Pinpoint the cell where the given text exists, returning its [x, y] midpoint coordinate. 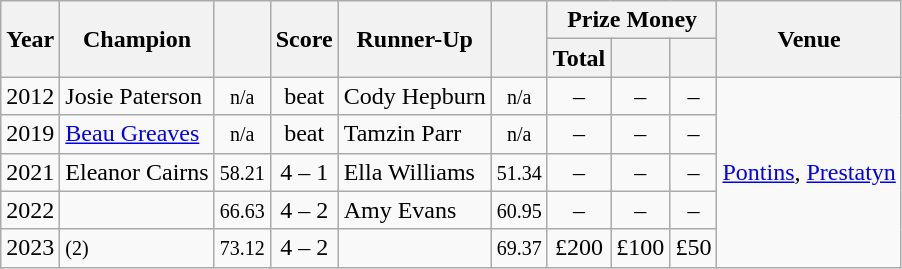
(2) [137, 248]
66.63 [242, 210]
2019 [30, 134]
Amy Evans [414, 210]
Ella Williams [414, 172]
Josie Paterson [137, 96]
58.21 [242, 172]
Score [304, 39]
Cody Hepburn [414, 96]
60.95 [519, 210]
73.12 [242, 248]
£200 [579, 248]
Tamzin Parr [414, 134]
51.34 [519, 172]
Venue [809, 39]
2022 [30, 210]
2021 [30, 172]
£100 [640, 248]
2012 [30, 96]
Runner-Up [414, 39]
4 – 1 [304, 172]
Champion [137, 39]
£50 [694, 248]
Beau Greaves [137, 134]
Year [30, 39]
2023 [30, 248]
Prize Money [632, 20]
Total [579, 58]
Eleanor Cairns [137, 172]
Pontins, Prestatyn [809, 172]
69.37 [519, 248]
